Scan for the cell matching the given text and deliver its (x, y) coordinate at center. 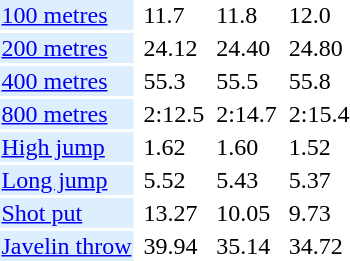
39.94 (174, 246)
55.3 (174, 81)
High jump (66, 147)
5.43 (247, 180)
1.60 (247, 147)
Javelin throw (66, 246)
10.05 (247, 213)
5.52 (174, 180)
2:14.7 (247, 114)
200 metres (66, 48)
11.7 (174, 15)
1.62 (174, 147)
24.40 (247, 48)
35.14 (247, 246)
2:12.5 (174, 114)
11.8 (247, 15)
13.27 (174, 213)
24.12 (174, 48)
400 metres (66, 81)
800 metres (66, 114)
100 metres (66, 15)
Long jump (66, 180)
55.5 (247, 81)
Shot put (66, 213)
